Provide the [x, y] coordinate of the cell's center where the given text is located.  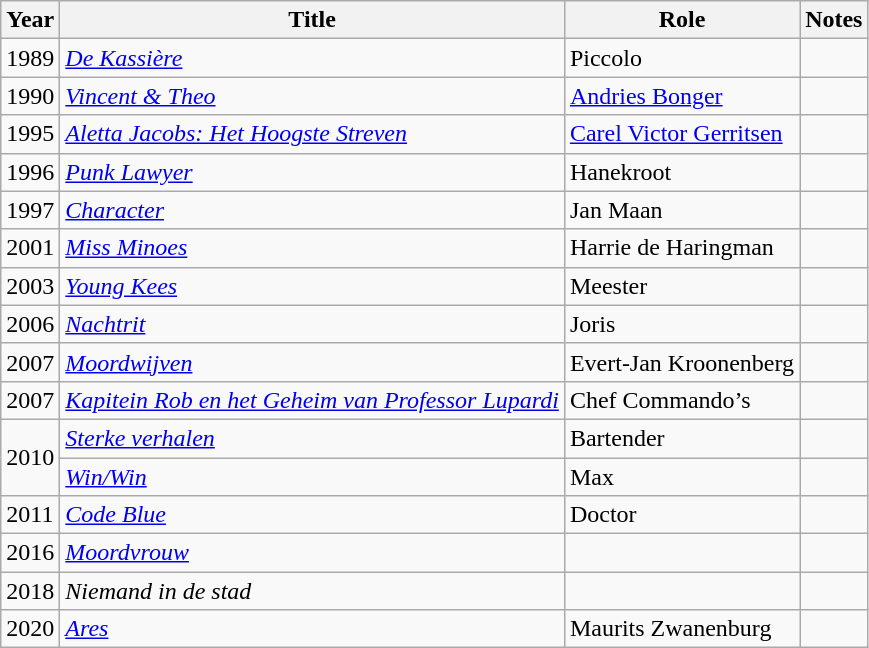
Bartender [682, 438]
Character [312, 210]
Young Kees [312, 286]
Title [312, 20]
Sterke verhalen [312, 438]
1989 [30, 58]
Moordwijven [312, 362]
2001 [30, 248]
Win/Win [312, 477]
Year [30, 20]
Doctor [682, 515]
Aletta Jacobs: Het Hoogste Streven [312, 134]
2010 [30, 457]
Evert-Jan Kroonenberg [682, 362]
De Kassière [312, 58]
Moordvrouw [312, 553]
Niemand in de stad [312, 591]
2011 [30, 515]
Punk Lawyer [312, 172]
Vincent & Theo [312, 96]
Carel Victor Gerritsen [682, 134]
2006 [30, 324]
1995 [30, 134]
Ares [312, 629]
1996 [30, 172]
Code Blue [312, 515]
2018 [30, 591]
2020 [30, 629]
Max [682, 477]
Maurits Zwanenburg [682, 629]
Joris [682, 324]
Meester [682, 286]
Role [682, 20]
Jan Maan [682, 210]
Harrie de Haringman [682, 248]
1990 [30, 96]
Nachtrit [312, 324]
2003 [30, 286]
Notes [834, 20]
Kapitein Rob en het Geheim van Professor Lupardi [312, 400]
Miss Minoes [312, 248]
1997 [30, 210]
Hanekroot [682, 172]
Chef Commando’s [682, 400]
2016 [30, 553]
Piccolo [682, 58]
Andries Bonger [682, 96]
